Extract the (x, y) coordinate from the center of the cell holding the provided text.  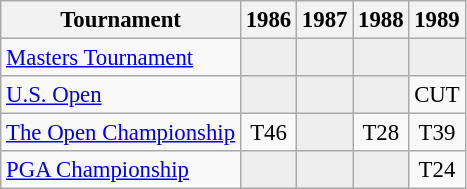
T39 (437, 133)
T28 (381, 133)
1989 (437, 20)
The Open Championship (121, 133)
Tournament (121, 20)
U.S. Open (121, 95)
T24 (437, 170)
1987 (325, 20)
1988 (381, 20)
Masters Tournament (121, 58)
PGA Championship (121, 170)
1986 (268, 20)
CUT (437, 95)
T46 (268, 133)
